Identify which cell holds the provided text, then report its [X, Y] central coordinate. 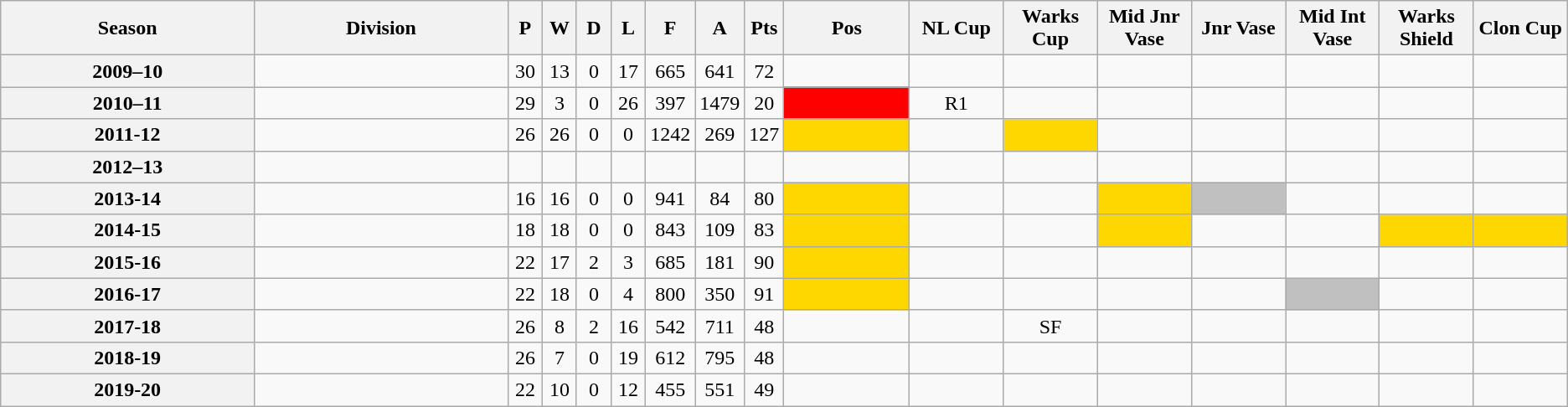
542 [670, 326]
49 [764, 389]
4 [628, 294]
843 [670, 230]
90 [764, 262]
1479 [720, 103]
A [720, 28]
2012–13 [127, 167]
2014-15 [127, 230]
800 [670, 294]
Mid Jnr Vase [1144, 28]
269 [720, 135]
10 [560, 389]
2011-12 [127, 135]
2018-19 [127, 358]
7 [560, 358]
Pts [764, 28]
641 [720, 71]
551 [720, 389]
F [670, 28]
P [524, 28]
127 [764, 135]
Mid Int Vase [1333, 28]
612 [670, 358]
Warks Shield [1426, 28]
350 [720, 294]
Clon Cup [1520, 28]
685 [670, 262]
L [628, 28]
109 [720, 230]
2016-17 [127, 294]
2015-16 [127, 262]
R1 [957, 103]
84 [720, 198]
29 [524, 103]
2019-20 [127, 389]
8 [560, 326]
12 [628, 389]
NL Cup [957, 28]
Pos [847, 28]
72 [764, 71]
2009–10 [127, 71]
665 [670, 71]
30 [524, 71]
19 [628, 358]
941 [670, 198]
83 [764, 230]
2017-18 [127, 326]
91 [764, 294]
Division [382, 28]
1242 [670, 135]
D [593, 28]
13 [560, 71]
W [560, 28]
20 [764, 103]
Season [127, 28]
Warks Cup [1050, 28]
80 [764, 198]
711 [720, 326]
SF [1050, 326]
Jnr Vase [1238, 28]
455 [670, 389]
397 [670, 103]
181 [720, 262]
795 [720, 358]
2010–11 [127, 103]
2013-14 [127, 198]
